From the cell containing the given text, extract its center point as [X, Y] coordinate. 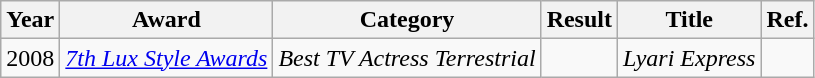
7th Lux Style Awards [166, 58]
Category [407, 20]
Award [166, 20]
Lyari Express [690, 58]
Best TV Actress Terrestrial [407, 58]
Result [579, 20]
Title [690, 20]
2008 [30, 58]
Year [30, 20]
Ref. [788, 20]
